Provide the (X, Y) coordinate of the cell's center where the given text is located.  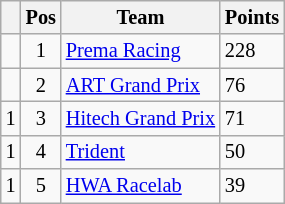
4 (41, 152)
Prema Racing (140, 51)
Hitech Grand Prix (140, 118)
76 (252, 85)
Points (252, 17)
HWA Racelab (140, 186)
Trident (140, 152)
228 (252, 51)
Team (140, 17)
39 (252, 186)
71 (252, 118)
3 (41, 118)
ART Grand Prix (140, 85)
5 (41, 186)
2 (41, 85)
Pos (41, 17)
50 (252, 152)
